Return [X, Y] of the center of cell containing provided text 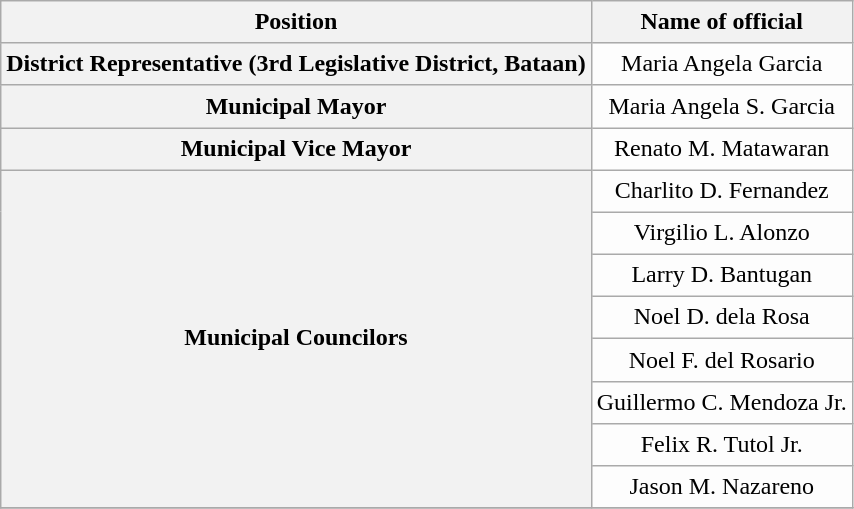
Noel D. dela Rosa [722, 318]
Name of official [722, 22]
Virgilio L. Alonzo [722, 233]
Position [296, 22]
Maria Angela S. Garcia [722, 106]
Larry D. Bantugan [722, 275]
Charlito D. Fernandez [722, 191]
Felix R. Tutol Jr. [722, 444]
Maria Angela Garcia [722, 64]
Municipal Vice Mayor [296, 149]
Renato M. Matawaran [722, 149]
District Representative (3rd Legislative District, Bataan) [296, 64]
Jason M. Nazareno [722, 487]
Municipal Mayor [296, 106]
Noel F. del Rosario [722, 360]
Guillermo C. Mendoza Jr. [722, 402]
Municipal Councilors [296, 339]
